Search for the cell housing the specified text and yield its [x, y] center coordinate. 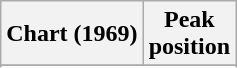
Chart (1969) [72, 34]
Peak position [189, 34]
